Detect which cell encompasses the target text, then output its (X, Y) center coordinate. 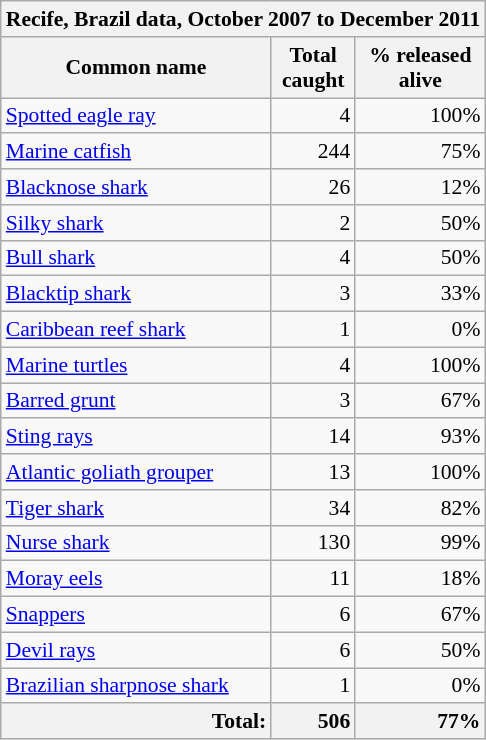
130 (313, 543)
Total caught (313, 68)
13 (313, 472)
Moray eels (136, 579)
33% (420, 294)
Barred grunt (136, 401)
Blacktip shark (136, 294)
18% (420, 579)
Snappers (136, 615)
99% (420, 543)
34 (313, 508)
Brazilian sharpnose shark (136, 686)
506 (313, 722)
% released alive (420, 68)
Devil rays (136, 650)
82% (420, 508)
14 (313, 437)
11 (313, 579)
Blacknose shark (136, 187)
Marine catfish (136, 152)
26 (313, 187)
Tiger shark (136, 508)
Nurse shark (136, 543)
Spotted eagle ray (136, 116)
93% (420, 437)
2 (313, 223)
Caribbean reef shark (136, 330)
244 (313, 152)
Atlantic goliath grouper (136, 472)
Sting rays (136, 437)
77% (420, 722)
Total: (136, 722)
12% (420, 187)
Common name (136, 68)
Silky shark (136, 223)
Recife, Brazil data, October 2007 to December 2011 (244, 19)
75% (420, 152)
Bull shark (136, 258)
Marine turtles (136, 365)
